Find where the given text appears and provide that cell's center as (x, y) coordinate. 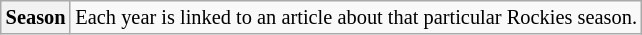
Each year is linked to an article about that particular Rockies season. (356, 17)
Season (36, 17)
